Identify which cell holds the provided text, then report its [x, y] central coordinate. 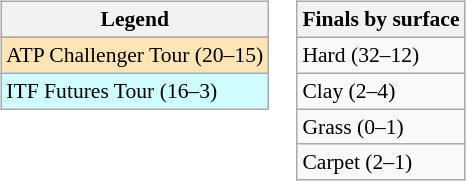
ITF Futures Tour (16–3) [134, 91]
Legend [134, 20]
Hard (32–12) [380, 55]
Finals by surface [380, 20]
Grass (0–1) [380, 127]
Clay (2–4) [380, 91]
ATP Challenger Tour (20–15) [134, 55]
Carpet (2–1) [380, 162]
